Pinpoint the cell where the given text exists, returning its (x, y) midpoint coordinate. 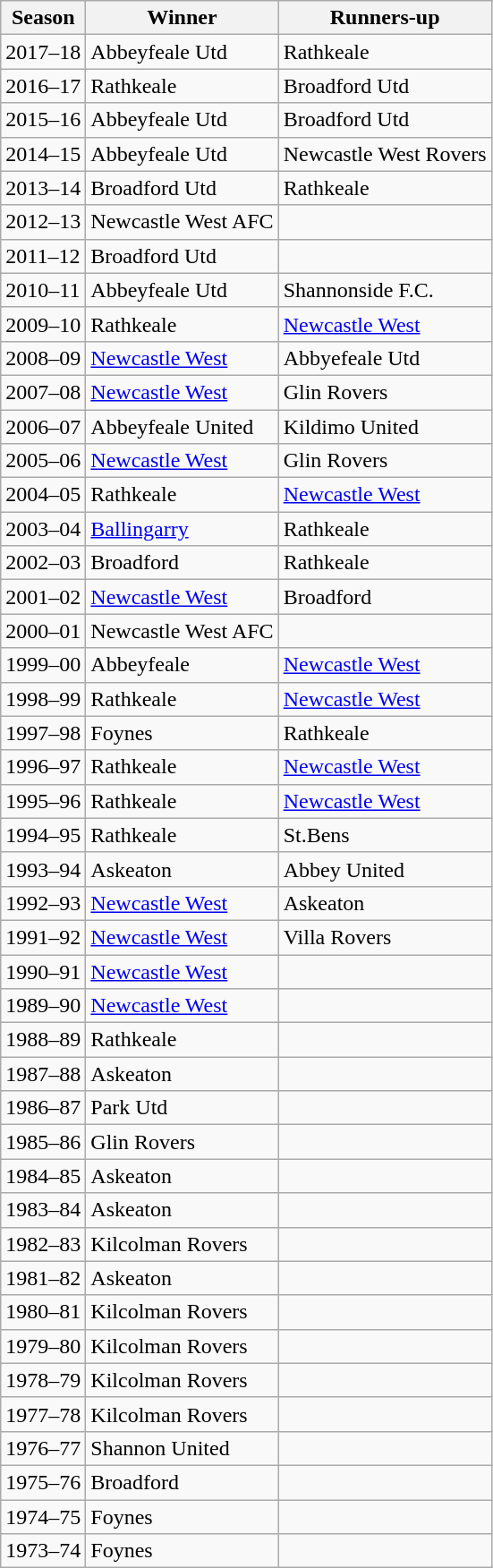
2000–01 (43, 631)
2002–03 (43, 563)
Shannon United (183, 1448)
2009–10 (43, 324)
St.Bens (385, 835)
1984–85 (43, 1176)
Park Utd (183, 1108)
Shannonside F.C. (385, 290)
Runners-up (385, 18)
1988–89 (43, 1040)
Winner (183, 18)
1983–84 (43, 1210)
1987–88 (43, 1074)
2008–09 (43, 358)
Villa Rovers (385, 937)
1986–87 (43, 1108)
2007–08 (43, 392)
1990–91 (43, 971)
1994–95 (43, 835)
1980–81 (43, 1312)
Abbeyfeale (183, 665)
2014–15 (43, 154)
1989–90 (43, 1006)
1973–74 (43, 1551)
Kildimo United (385, 427)
1977–78 (43, 1414)
2016–17 (43, 86)
1978–79 (43, 1380)
1999–00 (43, 665)
Abbeyfeale United (183, 427)
2006–07 (43, 427)
1974–75 (43, 1517)
1997–98 (43, 733)
1975–76 (43, 1482)
2012–13 (43, 222)
1981–82 (43, 1278)
1998–99 (43, 699)
2003–04 (43, 529)
1996–97 (43, 767)
Ballingarry (183, 529)
2017–18 (43, 52)
Abbyefeale Utd (385, 358)
2015–16 (43, 120)
1979–80 (43, 1346)
2010–11 (43, 290)
2011–12 (43, 256)
2013–14 (43, 188)
1995–96 (43, 801)
1992–93 (43, 903)
2005–06 (43, 461)
1993–94 (43, 869)
1985–86 (43, 1142)
2001–02 (43, 597)
Season (43, 18)
Newcastle West Rovers (385, 154)
1991–92 (43, 937)
1976–77 (43, 1448)
2004–05 (43, 495)
Abbey United (385, 869)
1982–83 (43, 1244)
